Scan for the cell matching the given text and deliver its (X, Y) coordinate at center. 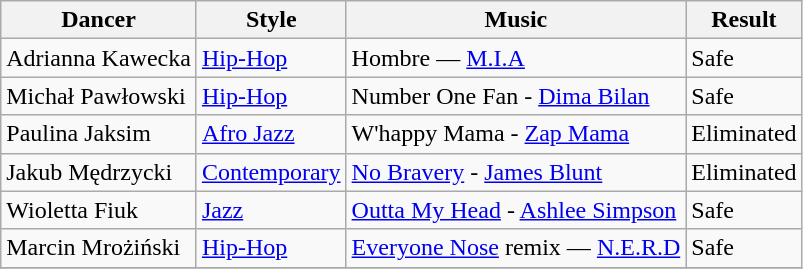
Paulina Jaksim (99, 134)
Dancer (99, 20)
Wioletta Fiuk (99, 210)
Afro Jazz (271, 134)
Everyone Nose remix — N.E.R.D (516, 248)
Hombre — M.I.A (516, 58)
Contemporary (271, 172)
Style (271, 20)
Adrianna Kawecka (99, 58)
No Bravery - James Blunt (516, 172)
Jazz (271, 210)
Marcin Mrożiński (99, 248)
Result (744, 20)
Music (516, 20)
Michał Pawłowski (99, 96)
W'happy Mama - Zap Mama (516, 134)
Outta My Head - Ashlee Simpson (516, 210)
Number One Fan - Dima Bilan (516, 96)
Jakub Mędrzycki (99, 172)
